Pinpoint the cell where the given text exists, returning its (X, Y) midpoint coordinate. 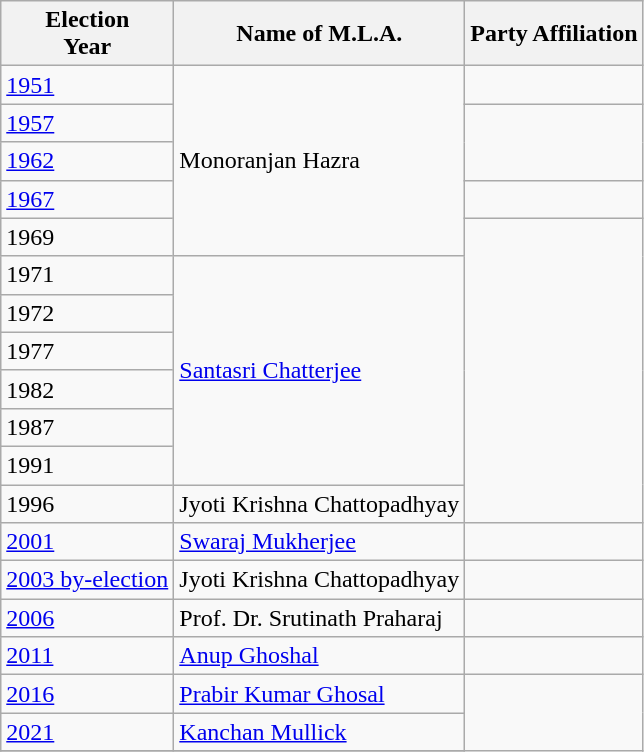
Monoranjan Hazra (320, 161)
1977 (88, 351)
1971 (88, 275)
Anup Ghoshal (320, 656)
Santasri Chatterjee (320, 370)
Prabir Kumar Ghosal (320, 694)
2003 by-election (88, 580)
1991 (88, 465)
2006 (88, 618)
1996 (88, 503)
1987 (88, 427)
Prof. Dr. Srutinath Praharaj (320, 618)
Party Affiliation (554, 34)
Swaraj Mukherjee (320, 542)
Name of M.L.A. (320, 34)
1972 (88, 313)
1962 (88, 161)
Election Year (88, 34)
2001 (88, 542)
1951 (88, 85)
1982 (88, 389)
2016 (88, 694)
1967 (88, 199)
1957 (88, 123)
1969 (88, 237)
2011 (88, 656)
Kanchan Mullick (320, 732)
2021 (88, 732)
